Find where the given text appears and provide that cell's center as (X, Y) coordinate. 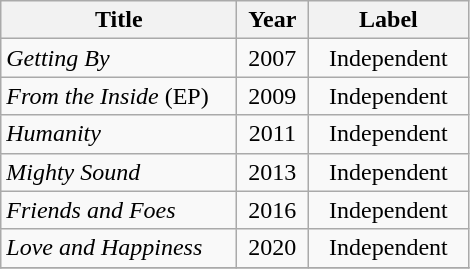
Year (272, 20)
Mighty Sound (119, 172)
Getting By (119, 58)
2011 (272, 134)
Label (388, 20)
2020 (272, 248)
2013 (272, 172)
2009 (272, 96)
Title (119, 20)
2007 (272, 58)
2016 (272, 210)
Friends and Foes (119, 210)
Love and Happiness (119, 248)
From the Inside (EP) (119, 96)
Humanity (119, 134)
